Return the (x, y) coordinate for the center point of the cell that contains the specified text.  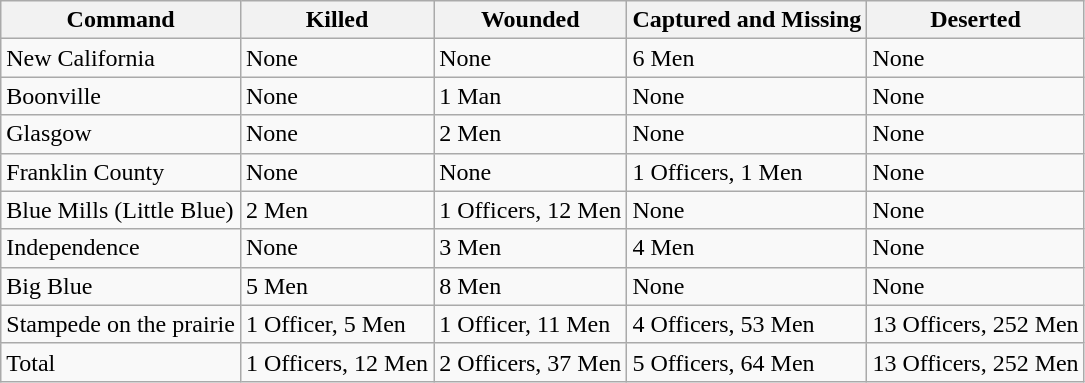
Total (121, 362)
2 Officers, 37 Men (530, 362)
Wounded (530, 20)
New California (121, 58)
Independence (121, 248)
1 Officers, 1 Men (747, 172)
5 Men (336, 286)
1 Man (530, 96)
Glasgow (121, 134)
Deserted (976, 20)
5 Officers, 64 Men (747, 362)
4 Men (747, 248)
Big Blue (121, 286)
4 Officers, 53 Men (747, 324)
Captured and Missing (747, 20)
Killed (336, 20)
8 Men (530, 286)
Stampede on the prairie (121, 324)
3 Men (530, 248)
1 Officer, 5 Men (336, 324)
Franklin County (121, 172)
Command (121, 20)
Boonville (121, 96)
Blue Mills (Little Blue) (121, 210)
6 Men (747, 58)
1 Officer, 11 Men (530, 324)
